Search for the cell housing the specified text and yield its [X, Y] center coordinate. 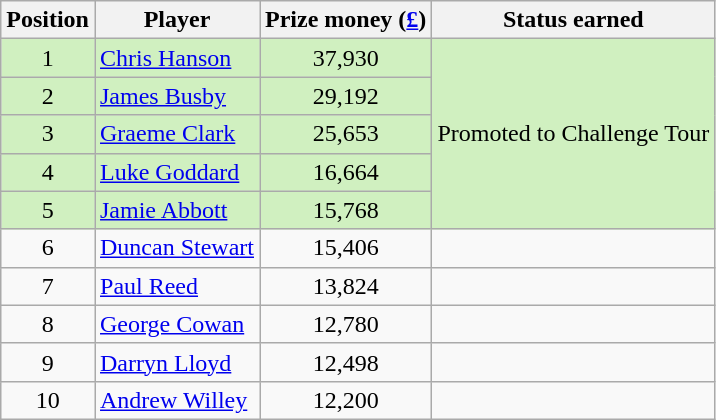
Status earned [574, 20]
25,653 [346, 134]
Duncan Stewart [176, 248]
4 [48, 172]
Graeme Clark [176, 134]
6 [48, 248]
James Busby [176, 96]
10 [48, 400]
2 [48, 96]
Andrew Willey [176, 400]
Chris Hanson [176, 58]
37,930 [346, 58]
Jamie Abbott [176, 210]
16,664 [346, 172]
8 [48, 324]
Luke Goddard [176, 172]
29,192 [346, 96]
George Cowan [176, 324]
1 [48, 58]
12,498 [346, 362]
12,780 [346, 324]
5 [48, 210]
12,200 [346, 400]
9 [48, 362]
15,768 [346, 210]
Darryn Lloyd [176, 362]
15,406 [346, 248]
Prize money (£) [346, 20]
3 [48, 134]
13,824 [346, 286]
Player [176, 20]
Paul Reed [176, 286]
Promoted to Challenge Tour [574, 134]
7 [48, 286]
Position [48, 20]
